Provide the [x, y] coordinate of the cell's center where the given text is located.  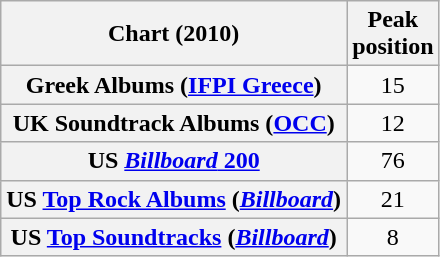
US Top Rock Albums (Billboard) [174, 199]
76 [393, 161]
21 [393, 199]
Chart (2010) [174, 34]
8 [393, 237]
UK Soundtrack Albums (OCC) [174, 123]
15 [393, 85]
Greek Albums (IFPI Greece) [174, 85]
12 [393, 123]
US Top Soundtracks (Billboard) [174, 237]
US Billboard 200 [174, 161]
Peakposition [393, 34]
